Locate the cell with the specified text and output its (X, Y) center coordinate. 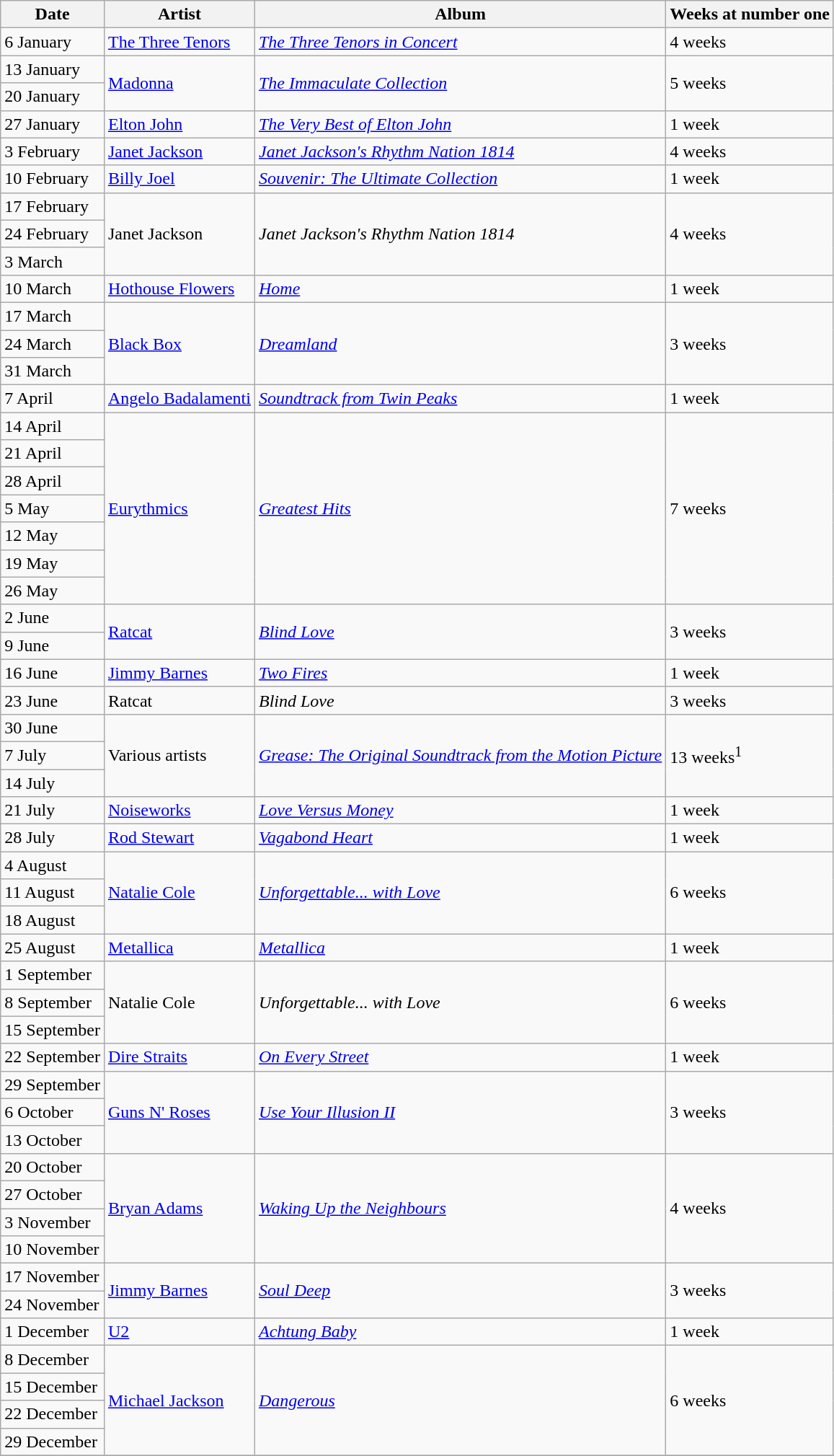
10 November (53, 1250)
Souvenir: The Ultimate Collection (460, 179)
27 October (53, 1194)
The Very Best of Elton John (460, 124)
14 July (53, 782)
Noiseworks (179, 811)
20 January (53, 97)
11 August (53, 893)
19 May (53, 563)
On Every Street (460, 1057)
Artist (179, 14)
28 April (53, 481)
Various artists (179, 755)
5 weeks (750, 83)
2 June (53, 618)
Home (460, 288)
Angelo Badalamenti (179, 399)
Soul Deep (460, 1291)
Greatest Hits (460, 508)
3 March (53, 261)
3 November (53, 1222)
26 May (53, 591)
25 August (53, 948)
Album (460, 14)
9 June (53, 645)
6 January (53, 42)
Black Box (179, 343)
Dire Straits (179, 1057)
8 December (53, 1359)
7 weeks (750, 508)
31 March (53, 371)
15 December (53, 1387)
Elton John (179, 124)
1 December (53, 1332)
14 April (53, 426)
15 September (53, 1030)
22 December (53, 1414)
Michael Jackson (179, 1400)
Soundtrack from Twin Peaks (460, 399)
27 January (53, 124)
16 June (53, 673)
29 December (53, 1442)
Dangerous (460, 1400)
13 weeks1 (750, 755)
13 October (53, 1139)
Achtung Baby (460, 1332)
10 February (53, 179)
5 May (53, 508)
Weeks at number one (750, 14)
29 September (53, 1085)
21 July (53, 811)
Grease: The Original Soundtrack from the Motion Picture (460, 755)
Eurythmics (179, 508)
Use Your Illusion II (460, 1112)
4 August (53, 865)
The Three Tenors in Concert (460, 42)
8 September (53, 1002)
24 November (53, 1305)
Guns N' Roses (179, 1112)
13 January (53, 69)
20 October (53, 1167)
28 July (53, 838)
3 February (53, 151)
24 February (53, 234)
Bryan Adams (179, 1208)
17 March (53, 316)
21 April (53, 454)
10 March (53, 288)
Love Versus Money (460, 811)
U2 (179, 1332)
30 June (53, 728)
18 August (53, 920)
7 April (53, 399)
Vagabond Heart (460, 838)
24 March (53, 344)
Rod Stewart (179, 838)
12 May (53, 536)
The Immaculate Collection (460, 83)
The Three Tenors (179, 42)
Waking Up the Neighbours (460, 1208)
17 November (53, 1277)
Dreamland (460, 343)
7 July (53, 755)
23 June (53, 700)
Hothouse Flowers (179, 288)
6 October (53, 1112)
1 September (53, 975)
17 February (53, 206)
Date (53, 14)
Billy Joel (179, 179)
Two Fires (460, 673)
Madonna (179, 83)
22 September (53, 1057)
